Pinpoint the cell where the given text exists, returning its (X, Y) midpoint coordinate. 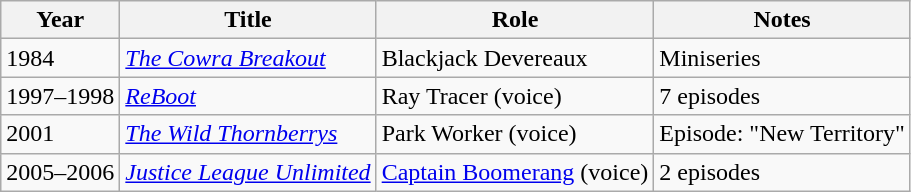
2 episodes (782, 172)
The Cowra Breakout (248, 58)
Ray Tracer (voice) (515, 96)
The Wild Thornberrys (248, 134)
Captain Boomerang (voice) (515, 172)
Episode: "New Territory" (782, 134)
7 episodes (782, 96)
Justice League Unlimited (248, 172)
ReBoot (248, 96)
Role (515, 20)
Notes (782, 20)
Miniseries (782, 58)
Title (248, 20)
1997–1998 (60, 96)
Year (60, 20)
2005–2006 (60, 172)
Blackjack Devereaux (515, 58)
1984 (60, 58)
Park Worker (voice) (515, 134)
2001 (60, 134)
